Search for the cell housing the specified text and yield its (x, y) center coordinate. 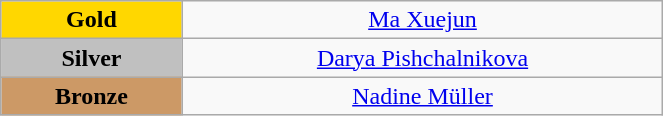
Bronze (92, 96)
Silver (92, 58)
Gold (92, 20)
Darya Pishchalnikova (422, 58)
Ma Xuejun (422, 20)
Nadine Müller (422, 96)
